Locate the cell with the specified text and output its (X, Y) center coordinate. 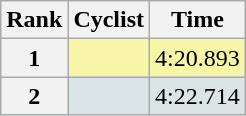
Rank (34, 20)
4:22.714 (198, 96)
Time (198, 20)
1 (34, 58)
2 (34, 96)
4:20.893 (198, 58)
Cyclist (109, 20)
